Locate the cell with the specified text and output its (x, y) center coordinate. 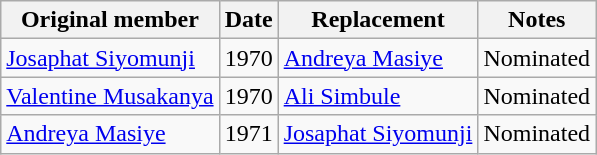
Replacement (378, 20)
Original member (110, 20)
Date (248, 20)
Ali Simbule (378, 96)
1971 (248, 134)
Notes (537, 20)
Valentine Musakanya (110, 96)
